Provide the (x, y) coordinate of the cell's center where the given text is located.  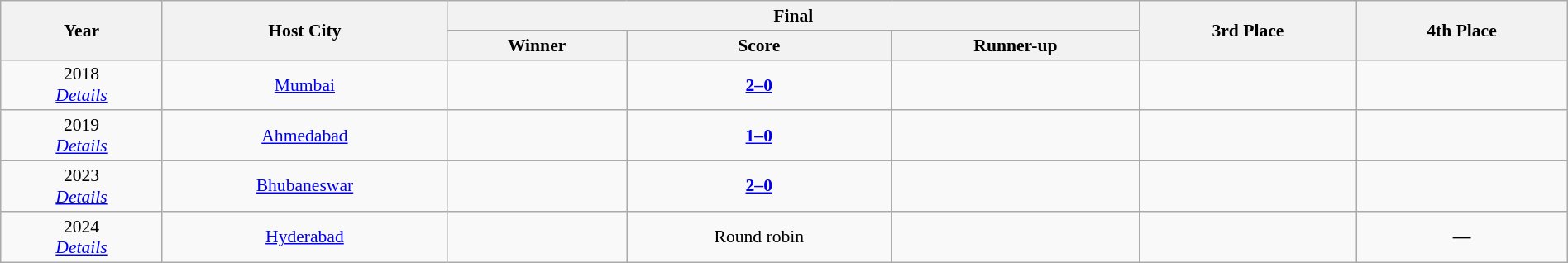
Hyderabad (304, 237)
Runner-up (1016, 45)
Winner (538, 45)
1–0 (759, 136)
4th Place (1462, 30)
2018Details (82, 84)
Bhubaneswar (304, 187)
2023Details (82, 187)
Host City (304, 30)
Score (759, 45)
— (1462, 237)
3rd Place (1248, 30)
Year (82, 30)
Ahmedabad (304, 136)
Round robin (759, 237)
Mumbai (304, 84)
Final (794, 16)
2019Details (82, 136)
2024Details (82, 237)
